Identify which cell holds the provided text, then report its [x, y] central coordinate. 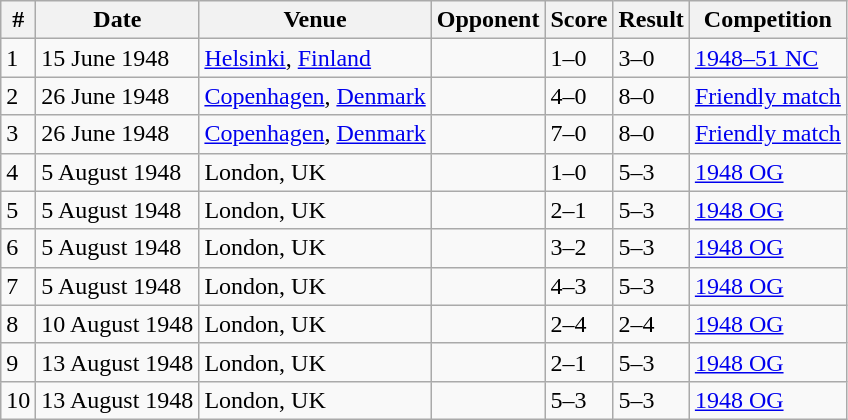
10 [18, 400]
Competition [768, 20]
Score [579, 20]
7–0 [579, 134]
8 [18, 324]
Opponent [488, 20]
2 [18, 96]
6 [18, 248]
4–0 [579, 96]
15 June 1948 [118, 58]
5 [18, 210]
# [18, 20]
Result [651, 20]
3 [18, 134]
7 [18, 286]
Venue [315, 20]
3–2 [579, 248]
4–3 [579, 286]
10 August 1948 [118, 324]
3–0 [651, 58]
1948–51 NC [768, 58]
Helsinki, Finland [315, 58]
4 [18, 172]
1 [18, 58]
Date [118, 20]
9 [18, 362]
